Scan for the cell matching the given text and deliver its [x, y] coordinate at center. 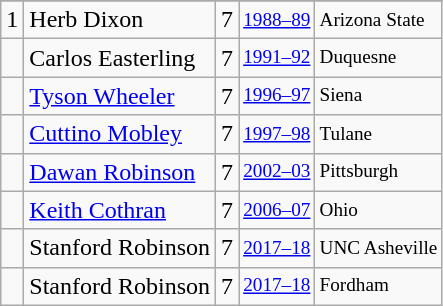
1991–92 [277, 58]
Ohio [378, 210]
Keith Cothran [120, 210]
Arizona State [378, 20]
Pittsburgh [378, 172]
1988–89 [277, 20]
2002–03 [277, 172]
Siena [378, 96]
Duquesne [378, 58]
Dawan Robinson [120, 172]
Tyson Wheeler [120, 96]
Fordham [378, 286]
1996–97 [277, 96]
1 [12, 20]
UNC Asheville [378, 248]
Cuttino Mobley [120, 134]
Herb Dixon [120, 20]
Carlos Easterling [120, 58]
1997–98 [277, 134]
2006–07 [277, 210]
Tulane [378, 134]
